From the cell containing the given text, extract its center point as (X, Y) coordinate. 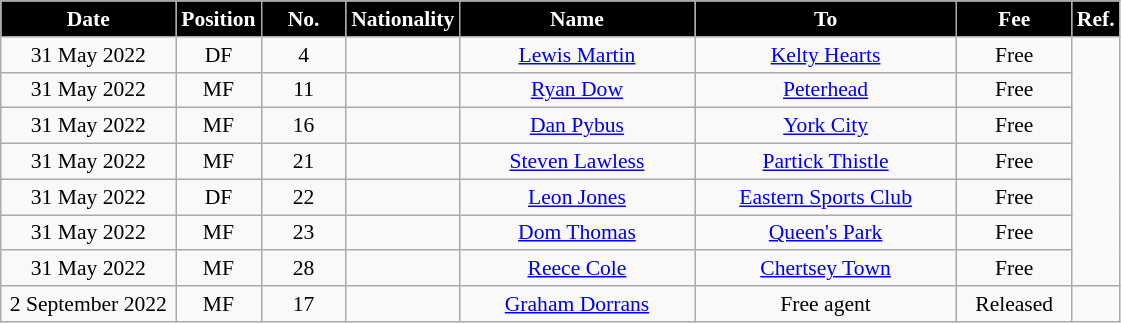
Dom Thomas (576, 233)
Peterhead (826, 90)
Dan Pybus (576, 126)
21 (304, 162)
Ryan Dow (576, 90)
4 (304, 55)
Leon Jones (576, 197)
No. (304, 19)
28 (304, 269)
23 (304, 233)
Nationality (402, 19)
Chertsey Town (826, 269)
Ref. (1096, 19)
Fee (1014, 19)
Partick Thistle (826, 162)
17 (304, 304)
Queen's Park (826, 233)
2 September 2022 (88, 304)
Lewis Martin (576, 55)
To (826, 19)
Free agent (826, 304)
Name (576, 19)
Kelty Hearts (826, 55)
16 (304, 126)
11 (304, 90)
22 (304, 197)
Reece Cole (576, 269)
Position (218, 19)
Released (1014, 304)
York City (826, 126)
Steven Lawless (576, 162)
Eastern Sports Club (826, 197)
Date (88, 19)
Graham Dorrans (576, 304)
